Identify which cell holds the provided text, then report its [x, y] central coordinate. 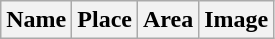
Name [36, 20]
Area [168, 20]
Image [236, 20]
Place [105, 20]
